Pinpoint the cell where the given text exists, returning its [x, y] midpoint coordinate. 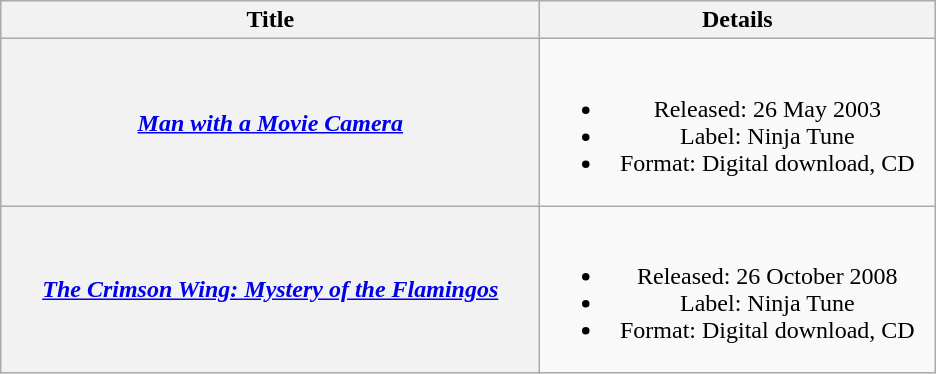
Man with a Movie Camera [270, 122]
Details [738, 20]
Title [270, 20]
The Crimson Wing: Mystery of the Flamingos [270, 290]
Released: 26 October 2008Label: Ninja TuneFormat: Digital download, CD [738, 290]
Released: 26 May 2003Label: Ninja TuneFormat: Digital download, CD [738, 122]
